Return the [X, Y] coordinate for the center point of the cell that contains the specified text.  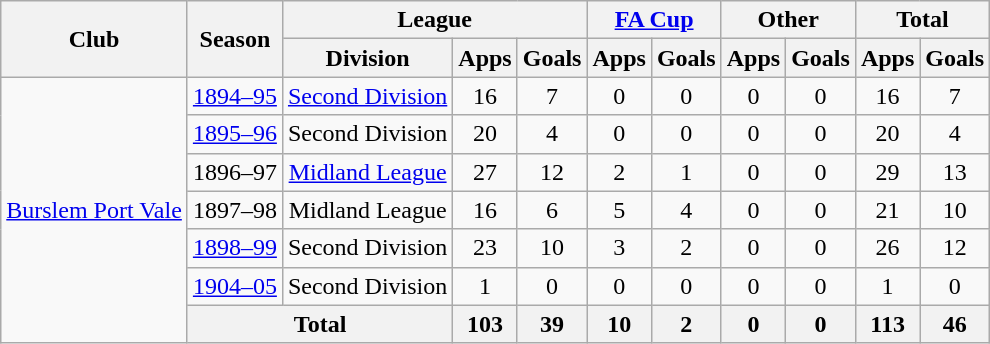
League [434, 20]
1897–98 [234, 210]
27 [485, 172]
1904–05 [234, 286]
Other [788, 20]
Club [94, 39]
23 [485, 248]
Season [234, 39]
Division [367, 58]
1898–99 [234, 248]
3 [619, 248]
46 [955, 324]
6 [552, 210]
Burslem Port Vale [94, 210]
26 [887, 248]
1894–95 [234, 96]
5 [619, 210]
13 [955, 172]
1896–97 [234, 172]
103 [485, 324]
21 [887, 210]
FA Cup [654, 20]
1895–96 [234, 134]
113 [887, 324]
29 [887, 172]
39 [552, 324]
